Detect which cell encompasses the target text, then output its [x, y] center coordinate. 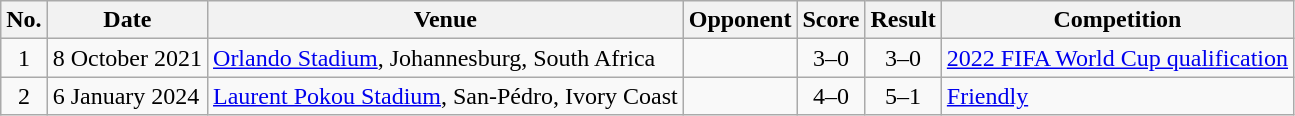
Competition [1117, 20]
Opponent [740, 20]
1 [24, 58]
Orlando Stadium, Johannesburg, South Africa [446, 58]
2022 FIFA World Cup qualification [1117, 58]
Result [903, 20]
Friendly [1117, 96]
Score [831, 20]
No. [24, 20]
8 October 2021 [127, 58]
6 January 2024 [127, 96]
Laurent Pokou Stadium, San-Pédro, Ivory Coast [446, 96]
5–1 [903, 96]
4–0 [831, 96]
2 [24, 96]
Venue [446, 20]
Date [127, 20]
